Pinpoint the cell where the given text exists, returning its (x, y) midpoint coordinate. 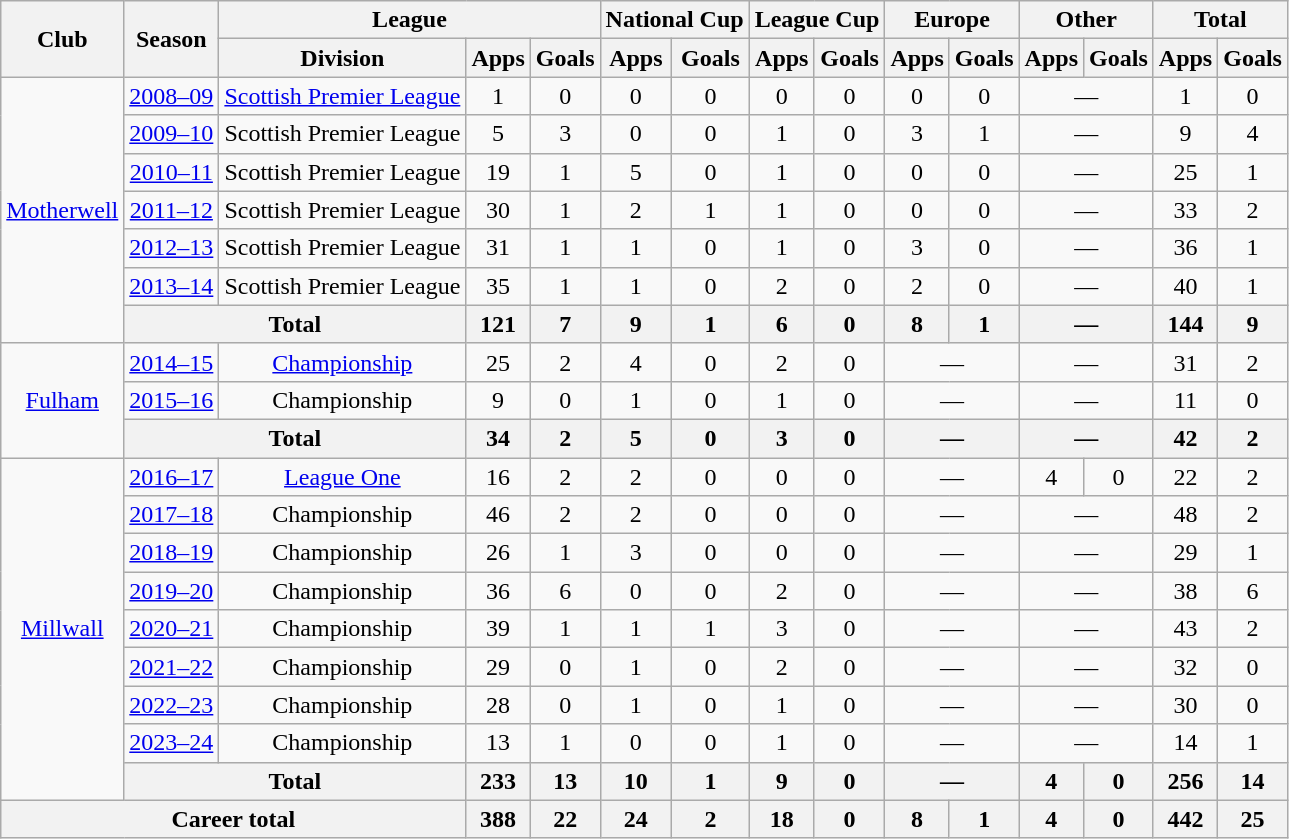
18 (782, 819)
Club (62, 39)
39 (498, 629)
2023–24 (172, 743)
42 (1185, 438)
32 (1185, 667)
2011–12 (172, 210)
388 (498, 819)
2021–22 (172, 667)
League (410, 20)
2016–17 (172, 477)
League One (342, 477)
Fulham (62, 400)
144 (1185, 324)
Season (172, 39)
Other (1086, 20)
2020–21 (172, 629)
2019–20 (172, 591)
2008–09 (172, 96)
40 (1185, 286)
Europe (952, 20)
2014–15 (172, 362)
Division (342, 58)
35 (498, 286)
256 (1185, 781)
2017–18 (172, 515)
11 (1185, 400)
26 (498, 553)
2010–11 (172, 172)
Career total (234, 819)
National Cup (674, 20)
League Cup (817, 20)
Millwall (62, 630)
10 (636, 781)
28 (498, 705)
43 (1185, 629)
233 (498, 781)
2013–14 (172, 286)
442 (1185, 819)
34 (498, 438)
2022–23 (172, 705)
Motherwell (62, 210)
7 (565, 324)
2018–19 (172, 553)
48 (1185, 515)
24 (636, 819)
38 (1185, 591)
33 (1185, 210)
2012–13 (172, 248)
46 (498, 515)
121 (498, 324)
2009–10 (172, 134)
19 (498, 172)
2015–16 (172, 400)
16 (498, 477)
